Locate the cell with the specified text and output its (X, Y) center coordinate. 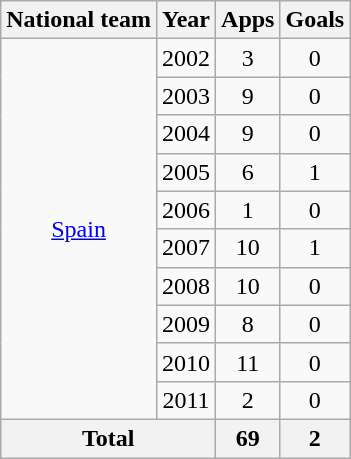
Spain (79, 230)
2008 (186, 286)
2006 (186, 210)
6 (248, 172)
Total (108, 438)
Goals (315, 20)
2002 (186, 58)
Year (186, 20)
2011 (186, 400)
3 (248, 58)
2009 (186, 324)
69 (248, 438)
2005 (186, 172)
8 (248, 324)
2010 (186, 362)
2004 (186, 134)
2007 (186, 248)
National team (79, 20)
11 (248, 362)
Apps (248, 20)
2003 (186, 96)
